Capture the cell that displays the provided text and extract its [X, Y] central coordinate. 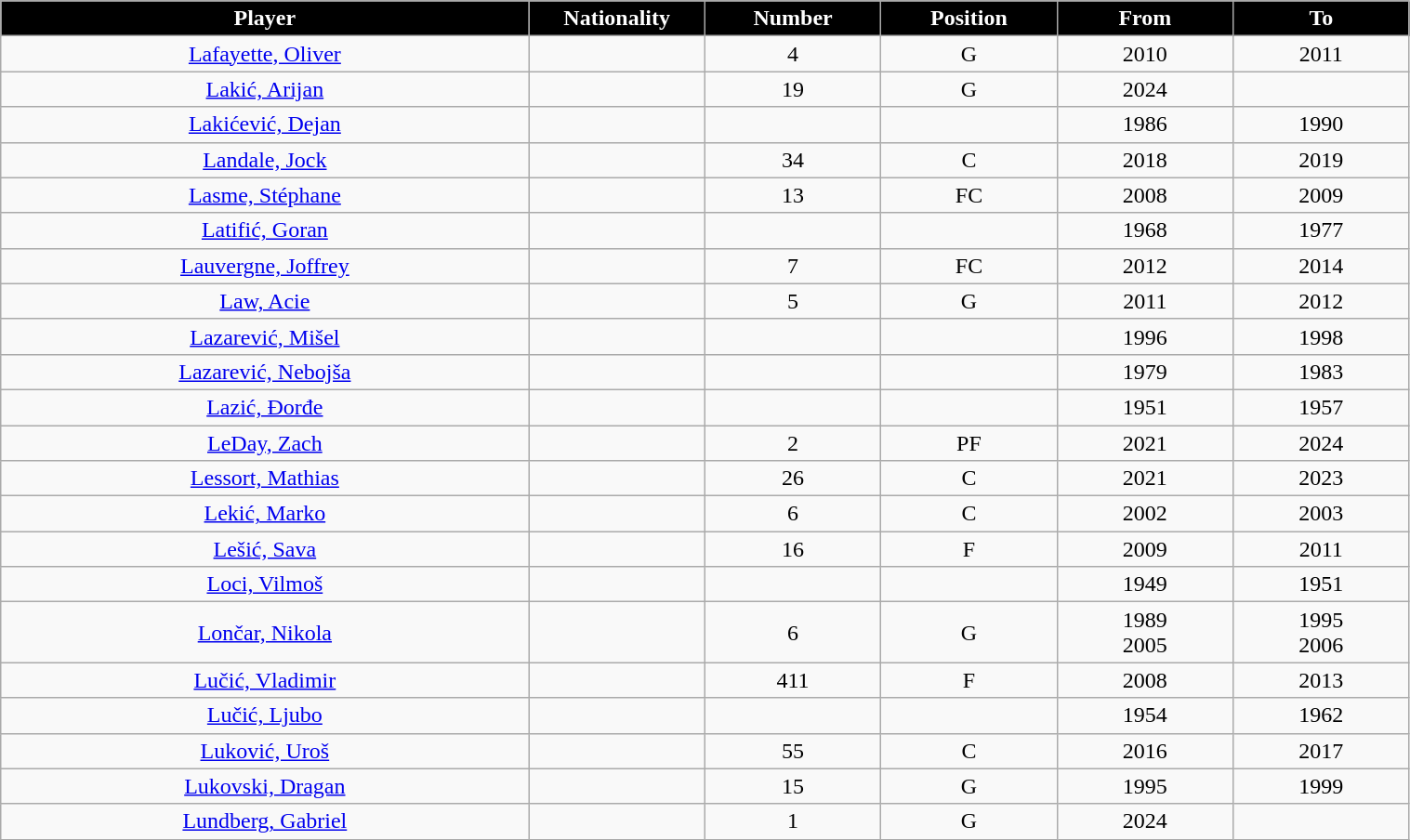
34 [792, 160]
Lučić, Ljubo [265, 715]
Law, Acie [265, 301]
Lekić, Marko [265, 514]
1957 [1322, 407]
Lafayette, Oliver [265, 54]
Lasme, Stéphane [265, 195]
1998 [1322, 336]
4 [792, 54]
Luković, Uroš [265, 751]
2023 [1322, 479]
13 [792, 195]
15 [792, 786]
Lessort, Mathias [265, 479]
1968 [1145, 230]
Lundberg, Gabriel [265, 821]
Lakićević, Dejan [265, 125]
Lončar, Nikola [265, 632]
1 [792, 821]
Lazarević, Nebojša [265, 372]
Lešić, Sava [265, 549]
2016 [1145, 751]
Landale, Jock [265, 160]
1977 [1322, 230]
1983 [1322, 372]
2019 [1322, 160]
1990 [1322, 125]
19 [792, 89]
PF [969, 443]
Lučić, Vladimir [265, 680]
2017 [1322, 751]
Lakić, Arijan [265, 89]
2018 [1145, 160]
55 [792, 751]
Latifić, Goran [265, 230]
Player [265, 19]
2013 [1322, 680]
16 [792, 549]
19892005 [1145, 632]
From [1145, 19]
1995 [1145, 786]
Loci, Vilmoš [265, 584]
1954 [1145, 715]
2003 [1322, 514]
Number [792, 19]
26 [792, 479]
To [1322, 19]
1999 [1322, 786]
19952006 [1322, 632]
411 [792, 680]
2010 [1145, 54]
5 [792, 301]
2002 [1145, 514]
1986 [1145, 125]
Position [969, 19]
1949 [1145, 584]
1962 [1322, 715]
2014 [1322, 266]
LeDay, Zach [265, 443]
Lukovski, Dragan [265, 786]
Lazarević, Mišel [265, 336]
Lauvergne, Joffrey [265, 266]
1996 [1145, 336]
7 [792, 266]
Nationality [617, 19]
2 [792, 443]
1979 [1145, 372]
Lazić, Đorđe [265, 407]
